Find where the given text appears and provide that cell's center as [X, Y] coordinate. 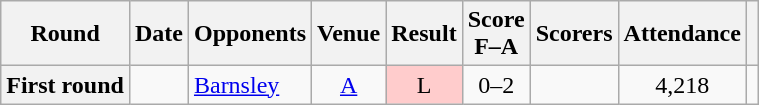
A [349, 85]
Attendance [682, 34]
First round [66, 85]
Opponents [250, 34]
Barnsley [250, 85]
Venue [349, 34]
0–2 [496, 85]
Result [424, 34]
Scorers [574, 34]
L [424, 85]
Round [66, 34]
ScoreF–A [496, 34]
Date [158, 34]
4,218 [682, 85]
